Search for the cell housing the specified text and yield its [x, y] center coordinate. 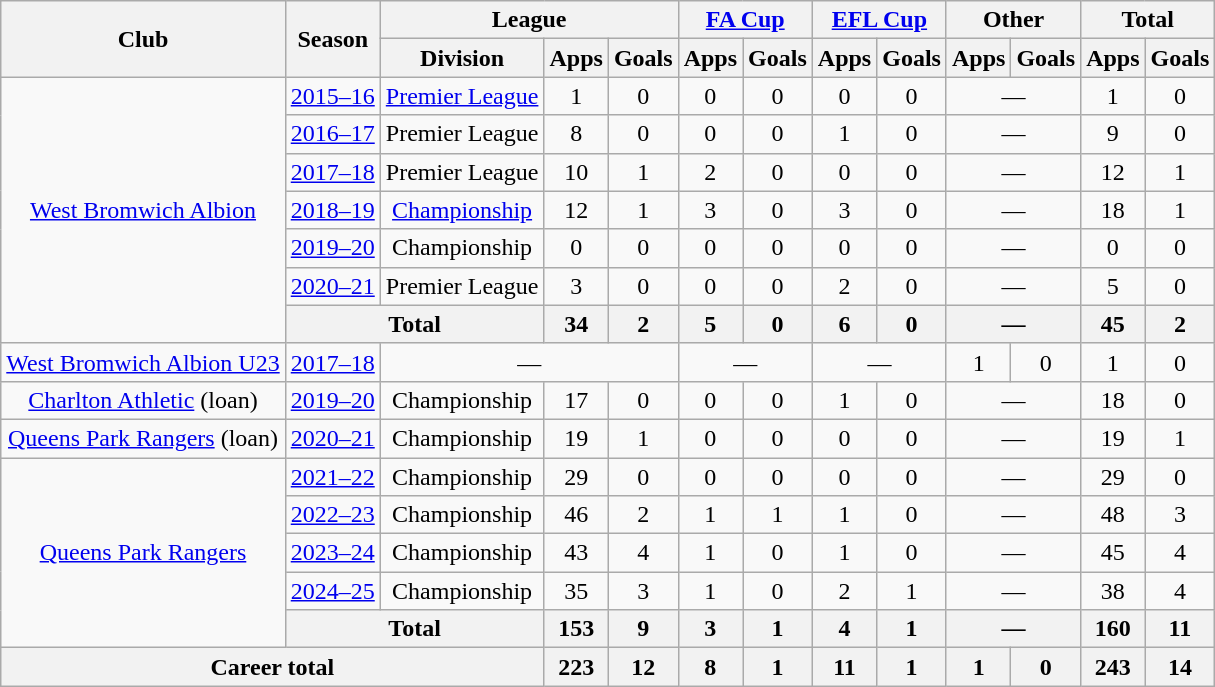
League [529, 20]
38 [1113, 591]
14 [1180, 667]
6 [844, 324]
48 [1113, 515]
2021–22 [332, 477]
Charlton Athletic (loan) [143, 400]
Other [1013, 20]
2023–24 [332, 553]
35 [576, 591]
46 [576, 515]
West Bromwich Albion U23 [143, 362]
243 [1113, 667]
10 [576, 172]
223 [576, 667]
2022–23 [332, 515]
EFL Cup [879, 20]
2016–17 [332, 134]
West Bromwich Albion [143, 210]
FA Cup [745, 20]
34 [576, 324]
Queens Park Rangers (loan) [143, 438]
Division [462, 58]
Season [332, 39]
Queens Park Rangers [143, 553]
2018–19 [332, 210]
Club [143, 39]
2024–25 [332, 591]
17 [576, 400]
Career total [272, 667]
2015–16 [332, 96]
153 [576, 629]
160 [1113, 629]
43 [576, 553]
